Identify which cell holds the provided text, then report its [X, Y] central coordinate. 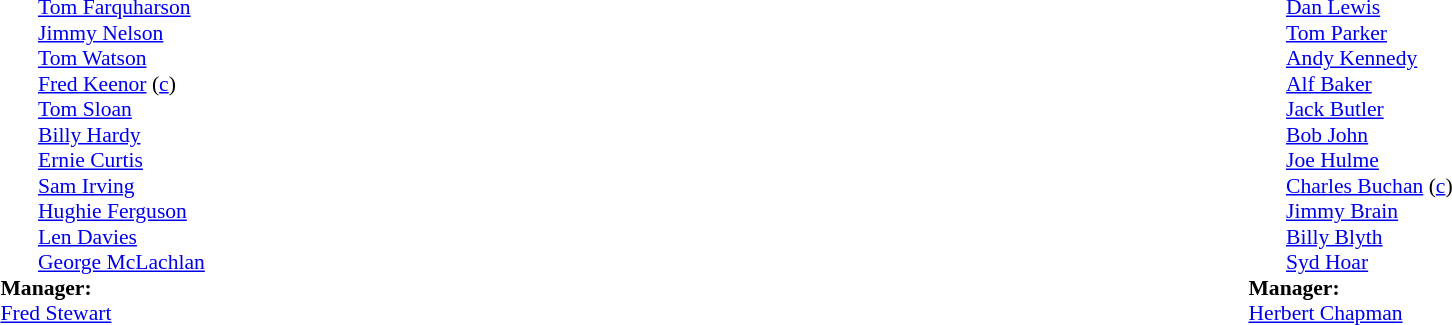
Hughie Ferguson [188, 211]
Billy Hardy [188, 135]
Tom Sloan [188, 109]
Fred Keenor (c) [188, 84]
George McLachlan [188, 263]
Jimmy Nelson [188, 33]
Sam Irving [188, 186]
Len Davies [188, 237]
Manager: [169, 288]
Tom Watson [188, 59]
Ernie Curtis [188, 161]
